From the cell containing the given text, extract its center point as (x, y) coordinate. 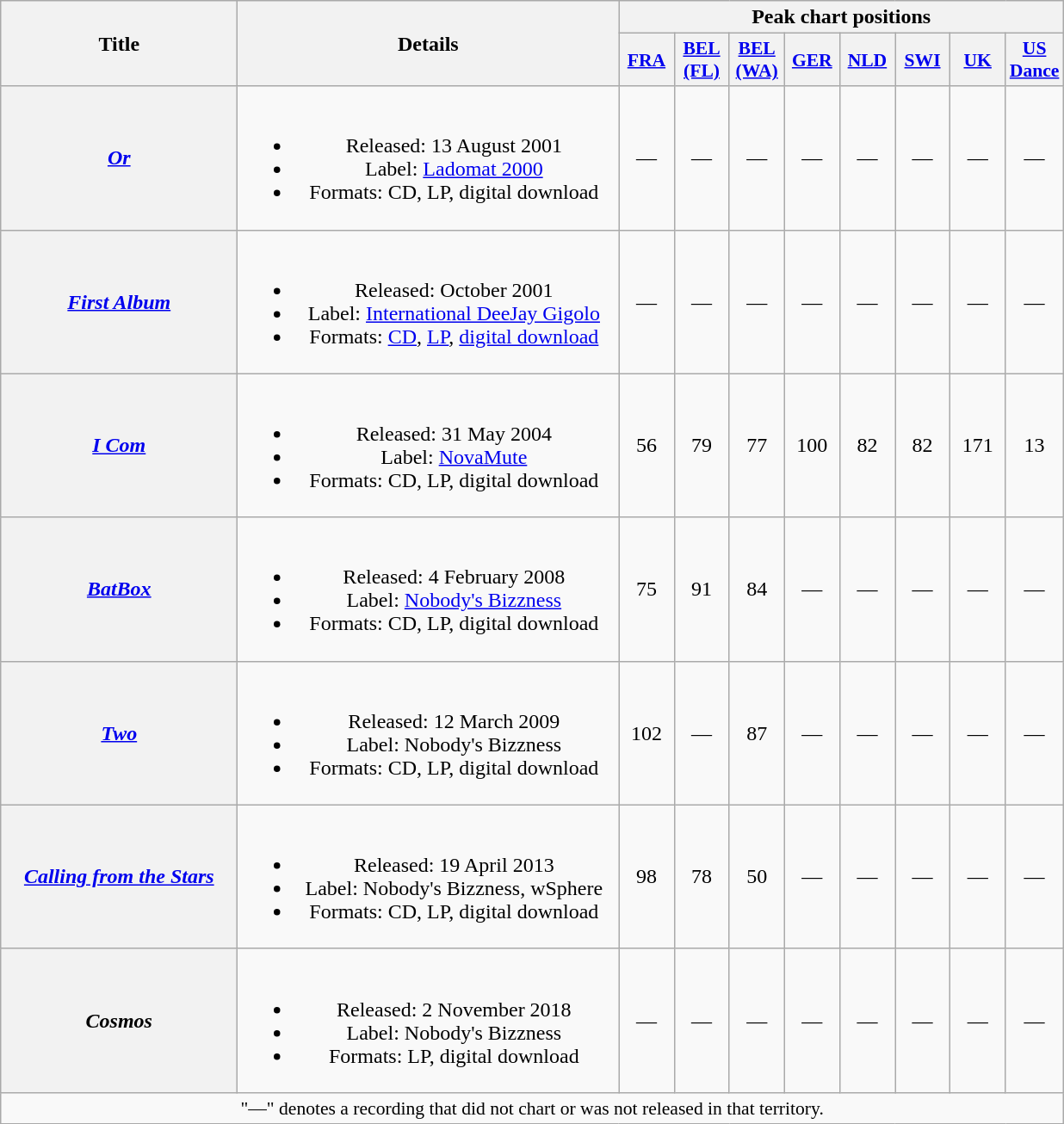
GER (812, 60)
SWI (923, 60)
FRA (646, 60)
98 (646, 876)
"—" denotes a recording that did not chart or was not released in that territory. (532, 1108)
87 (757, 733)
Two (119, 733)
100 (812, 446)
75 (646, 589)
50 (757, 876)
171 (978, 446)
79 (702, 446)
Released: 12 March 2009Label: Nobody's BizznessFormats: CD, LP, digital download (429, 733)
84 (757, 589)
USDance (1035, 60)
Details (429, 43)
Released: October 2001Label: International DeeJay GigoloFormats: CD, LP, digital download (429, 301)
Calling from the Stars (119, 876)
BEL(WA) (757, 60)
78 (702, 876)
Title (119, 43)
UK (978, 60)
Peak chart positions (842, 17)
Cosmos (119, 1021)
Released: 19 April 2013Label: Nobody's Bizzness, wSphereFormats: CD, LP, digital download (429, 876)
56 (646, 446)
13 (1035, 446)
Released: 2 November 2018Label: Nobody's BizznessFormats: LP, digital download (429, 1021)
102 (646, 733)
BEL(FL) (702, 60)
BatBox (119, 589)
Released: 31 May 2004Label: NovaMuteFormats: CD, LP, digital download (429, 446)
77 (757, 446)
91 (702, 589)
Released: 4 February 2008Label: Nobody's BizznessFormats: CD, LP, digital download (429, 589)
Or (119, 158)
First Album (119, 301)
NLD (867, 60)
I Com (119, 446)
Released: 13 August 2001Label: Ladomat 2000Formats: CD, LP, digital download (429, 158)
